Locate the cell with the specified text and output its (X, Y) center coordinate. 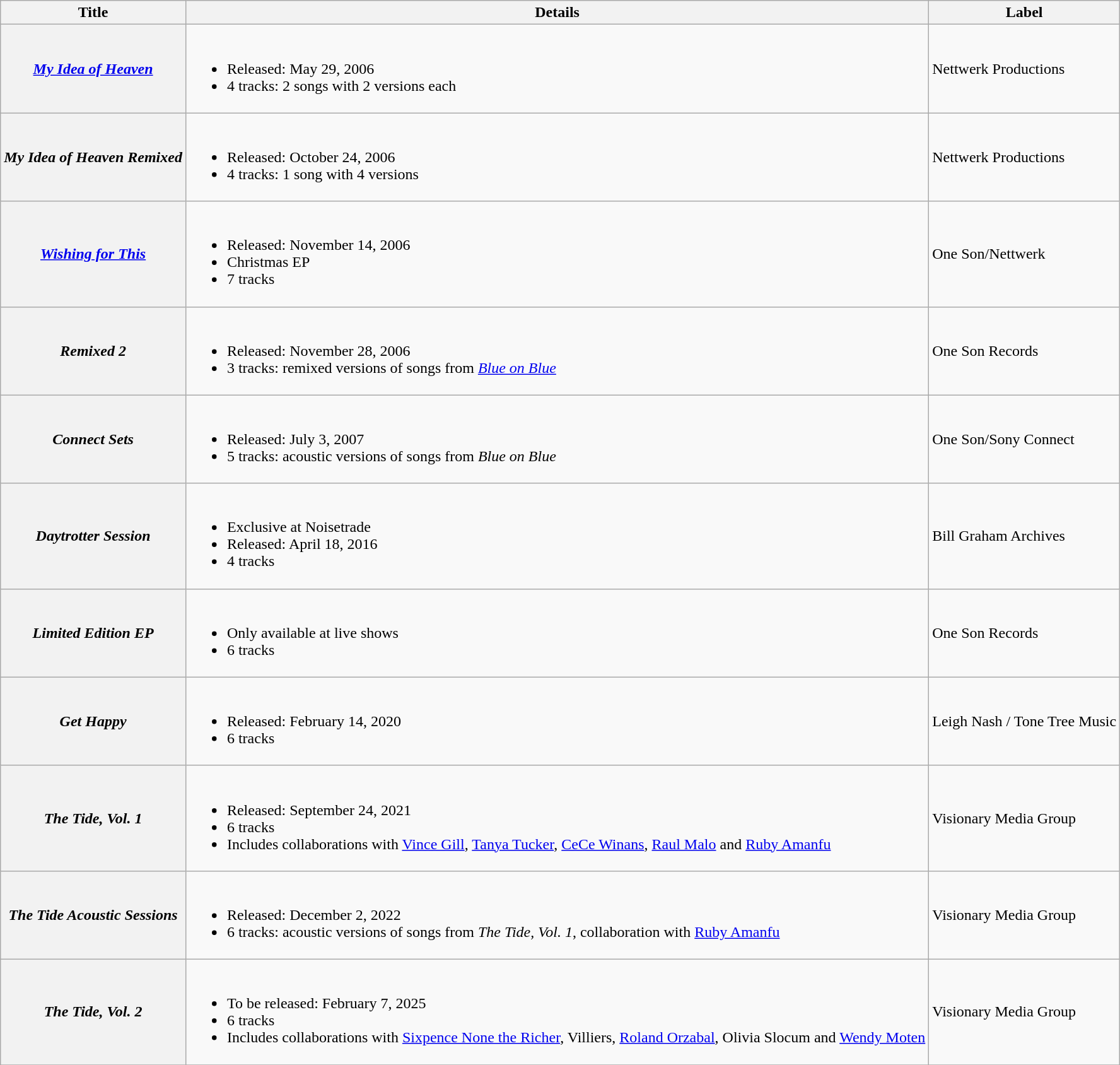
Leigh Nash / Tone Tree Music (1024, 721)
Released: September 24, 20216 tracksIncludes collaborations with Vince Gill, Tanya Tucker, CeCe Winans, Raul Malo and Ruby Amanfu (557, 818)
Released: July 3, 20075 tracks: acoustic versions of songs from Blue on Blue (557, 439)
Released: December 2, 20226 tracks: acoustic versions of songs from The Tide, Vol. 1, collaboration with Ruby Amanfu (557, 915)
Released: October 24, 20064 tracks: 1 song with 4 versions (557, 157)
Released: November 28, 20063 tracks: remixed versions of songs from Blue on Blue (557, 351)
Limited Edition EP (93, 633)
Connect Sets (93, 439)
My Idea of Heaven Remixed (93, 157)
Released: February 14, 20206 tracks (557, 721)
Title (93, 13)
Get Happy (93, 721)
My Idea of Heaven (93, 69)
Released: November 14, 2006Christmas EP7 tracks (557, 254)
One Son/Sony Connect (1024, 439)
The Tide, Vol. 2 (93, 1012)
Daytrotter Session (93, 536)
Exclusive at NoisetradeReleased: April 18, 20164 tracks (557, 536)
One Son/Nettwerk (1024, 254)
Released: May 29, 20064 tracks: 2 songs with 2 versions each (557, 69)
Bill Graham Archives (1024, 536)
The Tide Acoustic Sessions (93, 915)
Label (1024, 13)
The Tide, Vol. 1 (93, 818)
Wishing for This (93, 254)
Only available at live shows6 tracks (557, 633)
Remixed 2 (93, 351)
Details (557, 13)
